For the text-containing cell, return its midpoint in [x, y] coordinate format. 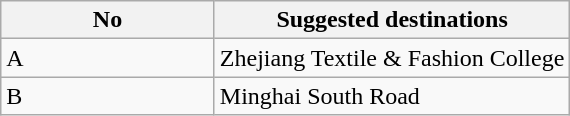
No [108, 20]
A [108, 58]
Minghai South Road [392, 96]
B [108, 96]
Zhejiang Textile & Fashion College [392, 58]
Suggested destinations [392, 20]
